Extract the [x, y] coordinate from the center of the cell holding the provided text.  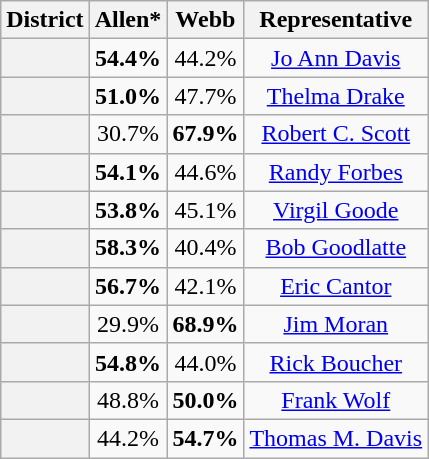
44.0% [206, 362]
Thomas M. Davis [336, 438]
50.0% [206, 400]
40.4% [206, 248]
67.9% [206, 134]
54.1% [128, 172]
Frank Wolf [336, 400]
42.1% [206, 286]
45.1% [206, 210]
Jim Moran [336, 324]
District [45, 20]
Jo Ann Davis [336, 58]
Bob Goodlatte [336, 248]
53.8% [128, 210]
Eric Cantor [336, 286]
51.0% [128, 96]
47.7% [206, 96]
29.9% [128, 324]
58.3% [128, 248]
48.8% [128, 400]
Allen* [128, 20]
54.8% [128, 362]
Robert C. Scott [336, 134]
Rick Boucher [336, 362]
30.7% [128, 134]
68.9% [206, 324]
54.4% [128, 58]
44.6% [206, 172]
Randy Forbes [336, 172]
Thelma Drake [336, 96]
Virgil Goode [336, 210]
Webb [206, 20]
56.7% [128, 286]
54.7% [206, 438]
Representative [336, 20]
